Return (X, Y) of the center of cell containing provided text 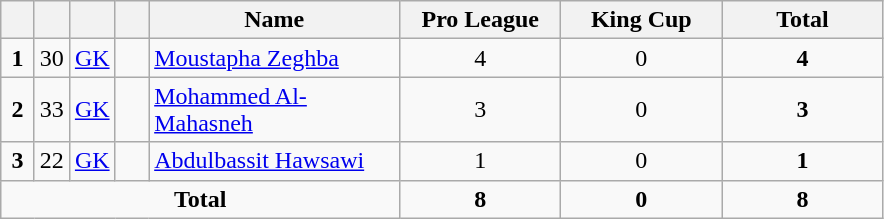
Pro League (480, 20)
Moustapha Zeghba (274, 58)
Abdulbassit Hawsawi (274, 161)
Name (274, 20)
33 (52, 110)
22 (52, 161)
Mohammed Al-Mahasneh (274, 110)
King Cup (642, 20)
30 (52, 58)
2 (18, 110)
